Search for the cell housing the specified text and yield its [X, Y] center coordinate. 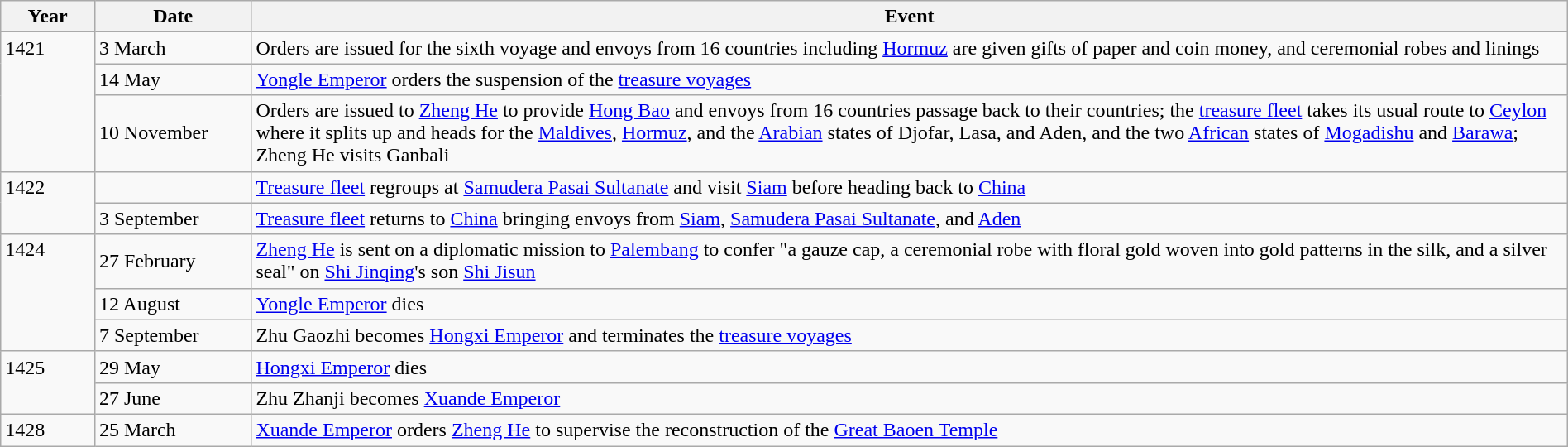
3 September [172, 219]
Date [172, 17]
Year [48, 17]
1428 [48, 430]
Yongle Emperor orders the suspension of the treasure voyages [910, 79]
Treasure fleet returns to China bringing envoys from Siam, Samudera Pasai Sultanate, and Aden [910, 219]
1421 [48, 102]
3 March [172, 48]
25 March [172, 430]
Zhu Gaozhi becomes Hongxi Emperor and terminates the treasure voyages [910, 335]
27 February [172, 262]
Yongle Emperor dies [910, 304]
Event [910, 17]
14 May [172, 79]
Zhu Zhanji becomes Xuande Emperor [910, 398]
Treasure fleet regroups at Samudera Pasai Sultanate and visit Siam before heading back to China [910, 187]
7 September [172, 335]
10 November [172, 133]
1425 [48, 382]
Xuande Emperor orders Zheng He to supervise the reconstruction of the Great Baoen Temple [910, 430]
1424 [48, 293]
Hongxi Emperor dies [910, 367]
27 June [172, 398]
12 August [172, 304]
1422 [48, 203]
29 May [172, 367]
